Capture the cell that displays the provided text and extract its [X, Y] central coordinate. 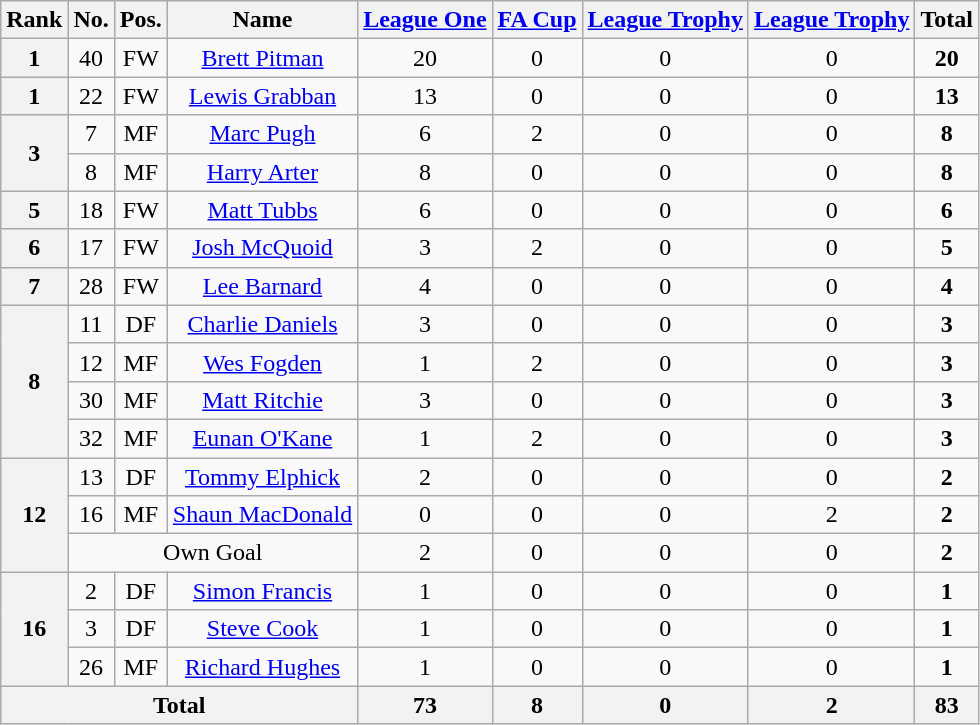
Charlie Daniels [262, 324]
30 [91, 400]
Pos. [140, 20]
Lewis Grabban [262, 96]
Brett Pitman [262, 58]
Simon Francis [262, 591]
Steve Cook [262, 629]
26 [91, 667]
Matt Tubbs [262, 210]
17 [91, 248]
FA Cup [537, 20]
Wes Fogden [262, 362]
18 [91, 210]
32 [91, 438]
Josh McQuoid [262, 248]
Name [262, 20]
Eunan O'Kane [262, 438]
Lee Barnard [262, 286]
Tommy Elphick [262, 477]
Richard Hughes [262, 667]
40 [91, 58]
Harry Arter [262, 172]
Shaun MacDonald [262, 515]
11 [91, 324]
No. [91, 20]
83 [947, 705]
73 [425, 705]
22 [91, 96]
Matt Ritchie [262, 400]
Rank [34, 20]
League One [425, 20]
Own Goal [213, 553]
Marc Pugh [262, 134]
28 [91, 286]
